Provide the [X, Y] coordinate of the cell's center where the given text is located.  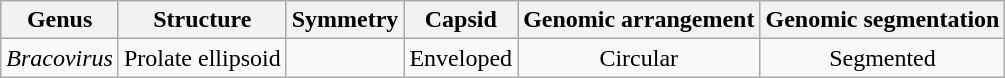
Circular [639, 58]
Prolate ellipsoid [202, 58]
Symmetry [345, 20]
Genus [60, 20]
Genomic segmentation [882, 20]
Capsid [461, 20]
Bracovirus [60, 58]
Segmented [882, 58]
Genomic arrangement [639, 20]
Enveloped [461, 58]
Structure [202, 20]
